Return (X, Y) of the center of cell containing provided text 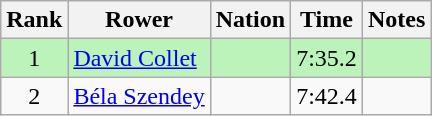
Rower (139, 20)
David Collet (139, 58)
Béla Szendey (139, 96)
Nation (250, 20)
1 (34, 58)
Notes (396, 20)
Time (327, 20)
7:35.2 (327, 58)
2 (34, 96)
7:42.4 (327, 96)
Rank (34, 20)
